Pinpoint the cell where the given text exists, returning its (x, y) midpoint coordinate. 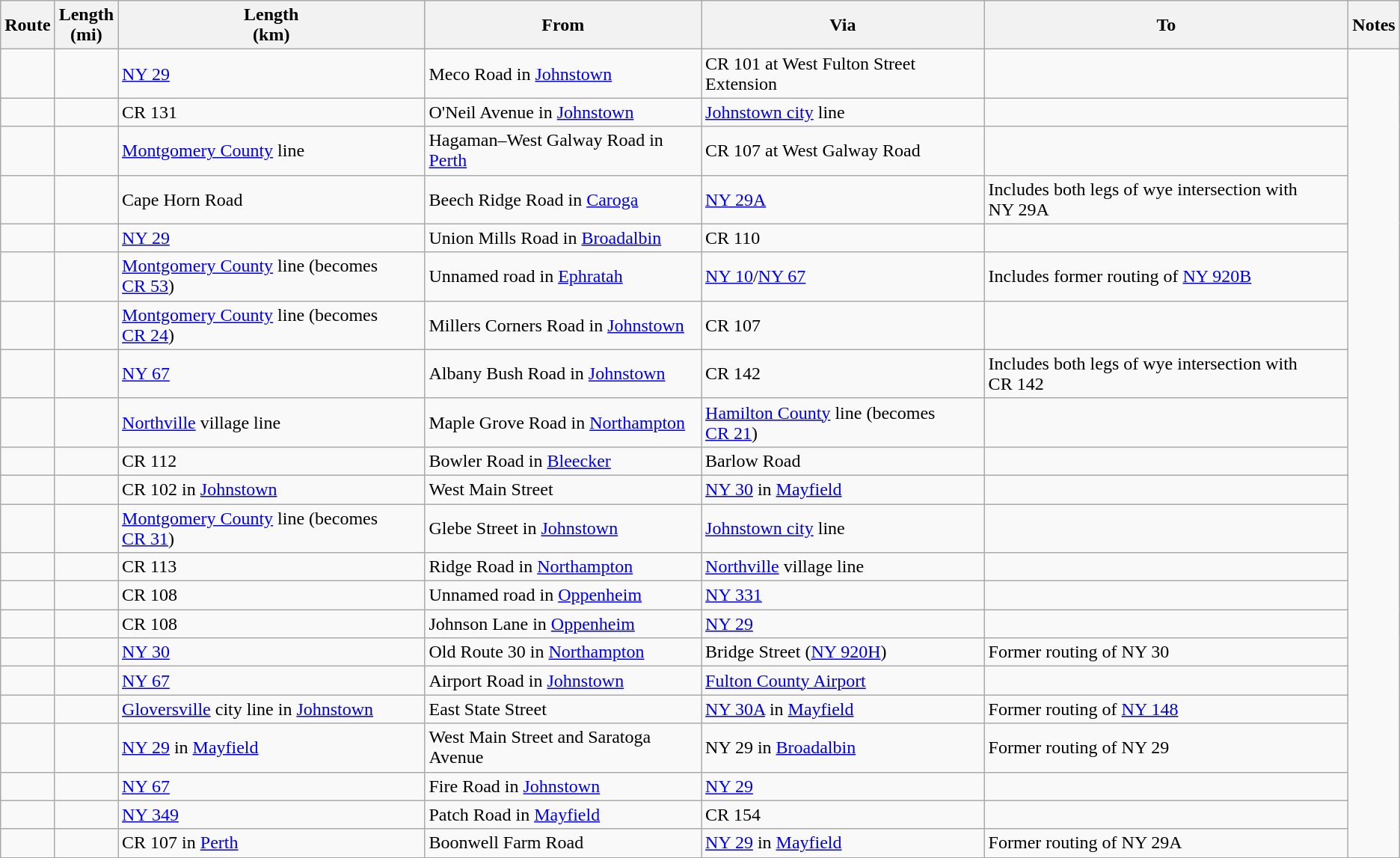
Maple Grove Road in Northampton (563, 422)
NY 30A in Mayfield (844, 709)
Montgomery County line (becomes CR 53) (271, 277)
O'Neil Avenue in Johnstown (563, 112)
Hagaman–West Galway Road in Perth (563, 151)
Millers Corners Road in Johnstown (563, 325)
CR 112 (271, 461)
Barlow Road (844, 461)
Former routing of NY 29 (1167, 748)
CR 113 (271, 567)
Ridge Road in Northampton (563, 567)
NY 29 in Broadalbin (844, 748)
NY 30 in Mayfield (844, 489)
CR 102 in Johnstown (271, 489)
Hamilton County line (becomes CR 21) (844, 422)
Fulton County Airport (844, 681)
CR 110 (844, 238)
Cape Horn Road (271, 199)
CR 107 in Perth (271, 843)
Former routing of NY 148 (1167, 709)
Union Mills Road in Broadalbin (563, 238)
Bridge Street (NY 920H) (844, 652)
Former routing of NY 29A (1167, 843)
Includes both legs of wye intersection with NY 29A (1167, 199)
Montgomery County line (becomes CR 31) (271, 528)
CR 131 (271, 112)
Includes both legs of wye intersection with CR 142 (1167, 374)
To (1167, 25)
Beech Ridge Road in Caroga (563, 199)
NY 29A (844, 199)
Route (28, 25)
West Main Street and Saratoga Avenue (563, 748)
From (563, 25)
Meco Road in Johnstown (563, 73)
West Main Street (563, 489)
Former routing of NY 30 (1167, 652)
CR 107 at West Galway Road (844, 151)
Fire Road in Johnstown (563, 786)
Unnamed road in Oppenheim (563, 595)
Johnson Lane in Oppenheim (563, 624)
NY 331 (844, 595)
Length(mi) (86, 25)
Gloversville city line in Johnstown (271, 709)
Notes (1374, 25)
East State Street (563, 709)
Montgomery County line (becomes CR 24) (271, 325)
Via (844, 25)
NY 349 (271, 815)
NY 10/NY 67 (844, 277)
CR 142 (844, 374)
Boonwell Farm Road (563, 843)
Length(km) (271, 25)
CR 107 (844, 325)
Bowler Road in Bleecker (563, 461)
Old Route 30 in Northampton (563, 652)
Unnamed road in Ephratah (563, 277)
Albany Bush Road in Johnstown (563, 374)
Includes former routing of NY 920B (1167, 277)
NY 30 (271, 652)
Glebe Street in Johnstown (563, 528)
Patch Road in Mayfield (563, 815)
CR 101 at West Fulton Street Extension (844, 73)
Airport Road in Johnstown (563, 681)
CR 154 (844, 815)
Montgomery County line (271, 151)
